Capture the cell that displays the provided text and extract its [x, y] central coordinate. 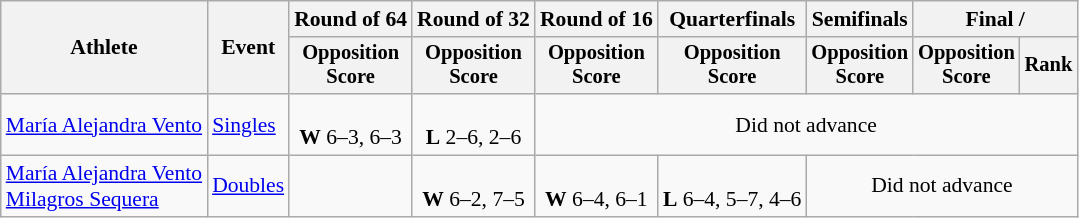
L 6–4, 5–7, 4–6 [732, 186]
Round of 32 [474, 19]
María Alejandra VentoMilagros Sequera [104, 186]
Event [248, 48]
Singles [248, 124]
Round of 16 [596, 19]
Doubles [248, 186]
Rank [1049, 66]
Athlete [104, 48]
Round of 64 [350, 19]
W 6–2, 7–5 [474, 186]
W 6–4, 6–1 [596, 186]
Semifinals [860, 19]
W 6–3, 6–3 [350, 124]
Quarterfinals [732, 19]
Final / [995, 19]
María Alejandra Vento [104, 124]
L 2–6, 2–6 [474, 124]
